Provide the (x, y) coordinate of the cell's center where the given text is located.  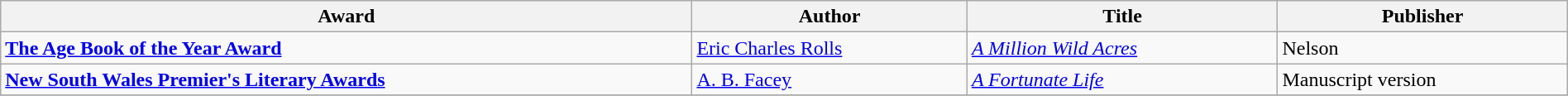
Eric Charles Rolls (829, 48)
A Fortunate Life (1122, 79)
Award (347, 17)
A Million Wild Acres (1122, 48)
A. B. Facey (829, 79)
Title (1122, 17)
New South Wales Premier's Literary Awards (347, 79)
Manuscript version (1422, 79)
Publisher (1422, 17)
Author (829, 17)
Nelson (1422, 48)
The Age Book of the Year Award (347, 48)
